Extract the [x, y] coordinate from the center of the cell holding the provided text.  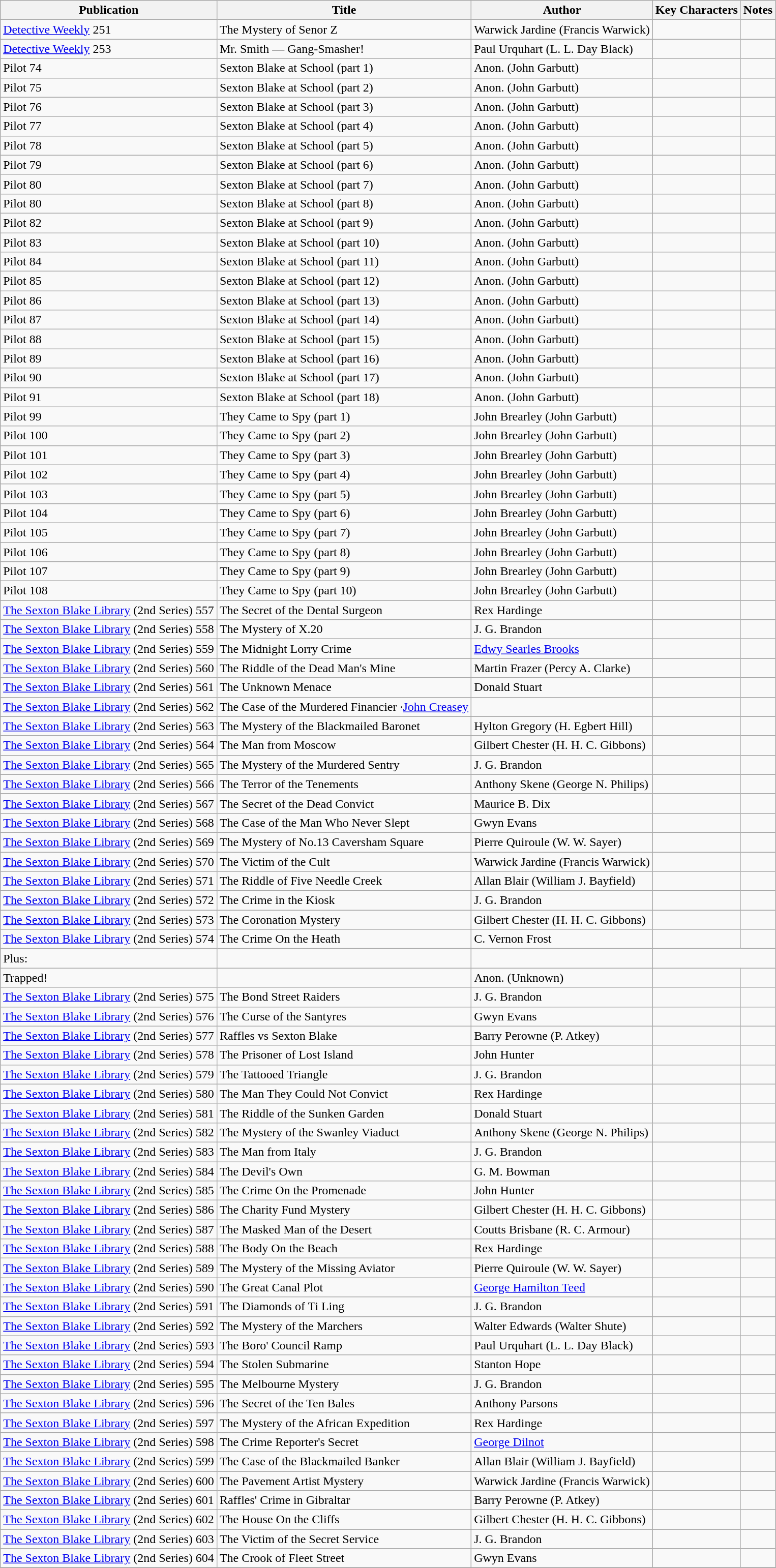
They Came to Spy (part 3) [344, 455]
The Mystery of the Swanley Viaduct [344, 1132]
Hylton Gregory (H. Egbert Hill) [562, 726]
The Bond Street Raiders [344, 997]
The Stolen Submarine [344, 1365]
Sexton Blake at School (part 16) [344, 358]
The Victim of the Secret Service [344, 1539]
The Mystery of the Blackmailed Baronet [344, 726]
Sexton Blake at School (part 15) [344, 339]
The Sexton Blake Library (2nd Series) 597 [109, 1423]
Sexton Blake at School (part 14) [344, 320]
The Sexton Blake Library (2nd Series) 565 [109, 765]
Anthony Parsons [562, 1403]
The Sexton Blake Library (2nd Series) 574 [109, 939]
The Mystery of No.13 Caversham Square [344, 842]
Edwy Searles Brooks [562, 649]
Anon. (Unknown) [562, 978]
Sexton Blake at School (part 9) [344, 223]
Sexton Blake at School (part 5) [344, 145]
They Came to Spy (part 5) [344, 494]
The Sexton Blake Library (2nd Series) 575 [109, 997]
The Sexton Blake Library (2nd Series) 578 [109, 1055]
Notes [758, 10]
Coutts Brisbane (R. C. Armour) [562, 1229]
Stanton Hope [562, 1365]
The Sexton Blake Library (2nd Series) 600 [109, 1481]
The Victim of the Cult [344, 862]
Sexton Blake at School (part 8) [344, 203]
Sexton Blake at School (part 7) [344, 184]
Pilot 74 [109, 68]
The Crime Reporter's Secret [344, 1442]
Pilot 77 [109, 126]
The Sexton Blake Library (2nd Series) 594 [109, 1365]
The Sexton Blake Library (2nd Series) 585 [109, 1191]
The Sexton Blake Library (2nd Series) 593 [109, 1345]
The Man from Moscow [344, 745]
Martin Frazer (Percy A. Clarke) [562, 668]
Pilot 78 [109, 145]
The Sexton Blake Library (2nd Series) 563 [109, 726]
The Crime in the Kiosk [344, 900]
Key Characters [697, 10]
Pilot 75 [109, 87]
Sexton Blake at School (part 10) [344, 243]
The Case of the Blackmailed Banker [344, 1461]
The Masked Man of the Desert [344, 1229]
The Sexton Blake Library (2nd Series) 557 [109, 610]
Pilot 102 [109, 474]
The Sexton Blake Library (2nd Series) 559 [109, 649]
The Prisoner of Lost Island [344, 1055]
The Mystery of the African Expedition [344, 1423]
Sexton Blake at School (part 3) [344, 107]
Pilot 104 [109, 513]
Sexton Blake at School (part 11) [344, 262]
Pilot 87 [109, 320]
The Tattooed Triangle [344, 1074]
The Mystery of Senor Z [344, 29]
Walter Edwards (Walter Shute) [562, 1326]
Pilot 90 [109, 378]
The Sexton Blake Library (2nd Series) 580 [109, 1094]
The Sexton Blake Library (2nd Series) 601 [109, 1500]
The Diamonds of Ti Ling [344, 1307]
The House On the Cliffs [344, 1520]
The Sexton Blake Library (2nd Series) 599 [109, 1461]
The Secret of the Dental Surgeon [344, 610]
Pilot 86 [109, 300]
The Man They Could Not Convict [344, 1094]
G. M. Bowman [562, 1171]
The Mystery of the Murdered Sentry [344, 765]
Pilot 100 [109, 436]
Pilot 106 [109, 552]
The Sexton Blake Library (2nd Series) 581 [109, 1113]
The Sexton Blake Library (2nd Series) 568 [109, 823]
Author [562, 10]
Sexton Blake at School (part 1) [344, 68]
The Sexton Blake Library (2nd Series) 577 [109, 1036]
The Sexton Blake Library (2nd Series) 560 [109, 668]
The Body On the Beach [344, 1249]
The Sexton Blake Library (2nd Series) 562 [109, 707]
Pilot 89 [109, 358]
Pilot 79 [109, 165]
Raffles vs Sexton Blake [344, 1036]
The Riddle of the Sunken Garden [344, 1113]
The Sexton Blake Library (2nd Series) 588 [109, 1249]
Pilot 84 [109, 262]
They Came to Spy (part 1) [344, 416]
Sexton Blake at School (part 2) [344, 87]
Pilot 103 [109, 494]
Pilot 101 [109, 455]
The Sexton Blake Library (2nd Series) 603 [109, 1539]
The Sexton Blake Library (2nd Series) 604 [109, 1558]
The Sexton Blake Library (2nd Series) 592 [109, 1326]
Sexton Blake at School (part 4) [344, 126]
The Sexton Blake Library (2nd Series) 569 [109, 842]
The Unknown Menace [344, 687]
The Sexton Blake Library (2nd Series) 564 [109, 745]
Pilot 105 [109, 532]
The Sexton Blake Library (2nd Series) 558 [109, 629]
They Came to Spy (part 2) [344, 436]
The Sexton Blake Library (2nd Series) 561 [109, 687]
The Riddle of Five Needle Creek [344, 881]
Mr. Smith — Gang-Smasher! [344, 49]
The Sexton Blake Library (2nd Series) 579 [109, 1074]
Sexton Blake at School (part 17) [344, 378]
Raffles' Crime in Gibraltar [344, 1500]
George Dilnot [562, 1442]
Maurice B. Dix [562, 803]
Pilot 108 [109, 591]
The Sexton Blake Library (2nd Series) 583 [109, 1152]
The Sexton Blake Library (2nd Series) 570 [109, 862]
The Sexton Blake Library (2nd Series) 572 [109, 900]
They Came to Spy (part 4) [344, 474]
The Secret of the Ten Bales [344, 1403]
They Came to Spy (part 7) [344, 532]
The Crime On the Heath [344, 939]
The Pavement Artist Mystery [344, 1481]
The Sexton Blake Library (2nd Series) 596 [109, 1403]
Pilot 83 [109, 243]
The Great Canal Plot [344, 1287]
They Came to Spy (part 9) [344, 571]
The Melbourne Mystery [344, 1384]
Pilot 107 [109, 571]
The Sexton Blake Library (2nd Series) 591 [109, 1307]
The Mystery of the Missing Aviator [344, 1268]
The Sexton Blake Library (2nd Series) 598 [109, 1442]
The Terror of the Tenements [344, 784]
The Case of the Murdered Financier ·John Creasey [344, 707]
The Coronation Mystery [344, 920]
The Curse of the Santyres [344, 1016]
Pilot 88 [109, 339]
Pilot 85 [109, 281]
Trapped! [109, 978]
The Sexton Blake Library (2nd Series) 571 [109, 881]
The Man from Italy [344, 1152]
Pilot 91 [109, 397]
They Came to Spy (part 10) [344, 591]
Detective Weekly 253 [109, 49]
The Riddle of the Dead Man's Mine [344, 668]
The Sexton Blake Library (2nd Series) 595 [109, 1384]
Title [344, 10]
The Sexton Blake Library (2nd Series) 589 [109, 1268]
They Came to Spy (part 8) [344, 552]
C. Vernon Frost [562, 939]
The Sexton Blake Library (2nd Series) 590 [109, 1287]
The Secret of the Dead Convict [344, 803]
The Crime On the Promenade [344, 1191]
The Sexton Blake Library (2nd Series) 573 [109, 920]
The Crook of Fleet Street [344, 1558]
Pilot 82 [109, 223]
The Sexton Blake Library (2nd Series) 582 [109, 1132]
The Mystery of the Marchers [344, 1326]
Sexton Blake at School (part 6) [344, 165]
The Charity Fund Mystery [344, 1210]
The Sexton Blake Library (2nd Series) 602 [109, 1520]
Publication [109, 10]
They Came to Spy (part 6) [344, 513]
Detective Weekly 251 [109, 29]
Plus: [109, 958]
Sexton Blake at School (part 13) [344, 300]
The Devil's Own [344, 1171]
Pilot 99 [109, 416]
Pilot 76 [109, 107]
George Hamilton Teed [562, 1287]
The Sexton Blake Library (2nd Series) 576 [109, 1016]
The Mystery of X.20 [344, 629]
The Midnight Lorry Crime [344, 649]
The Sexton Blake Library (2nd Series) 586 [109, 1210]
The Case of the Man Who Never Slept [344, 823]
Sexton Blake at School (part 18) [344, 397]
The Sexton Blake Library (2nd Series) 587 [109, 1229]
The Sexton Blake Library (2nd Series) 567 [109, 803]
The Sexton Blake Library (2nd Series) 584 [109, 1171]
The Boro' Council Ramp [344, 1345]
The Sexton Blake Library (2nd Series) 566 [109, 784]
Sexton Blake at School (part 12) [344, 281]
